Locate the cell with the specified text and output its [x, y] center coordinate. 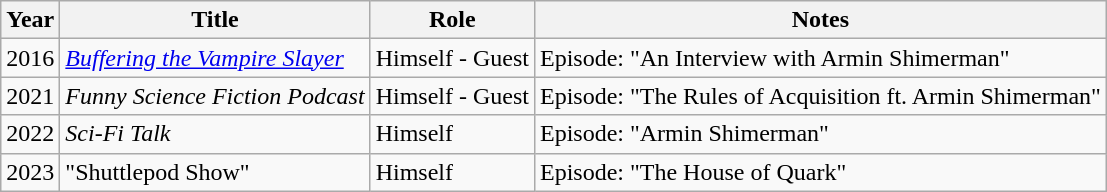
2016 [30, 58]
2021 [30, 96]
Role [452, 20]
Title [215, 20]
Episode: "An Interview with Armin Shimerman" [820, 58]
2022 [30, 134]
Funny Science Fiction Podcast [215, 96]
Episode: "The House of Quark" [820, 172]
Buffering the Vampire Slayer [215, 58]
Episode: "Armin Shimerman" [820, 134]
"Shuttlepod Show" [215, 172]
Notes [820, 20]
Episode: "The Rules of Acquisition ft. Armin Shimerman" [820, 96]
Sci-Fi Talk [215, 134]
2023 [30, 172]
Year [30, 20]
